Capture the cell that displays the provided text and extract its (X, Y) central coordinate. 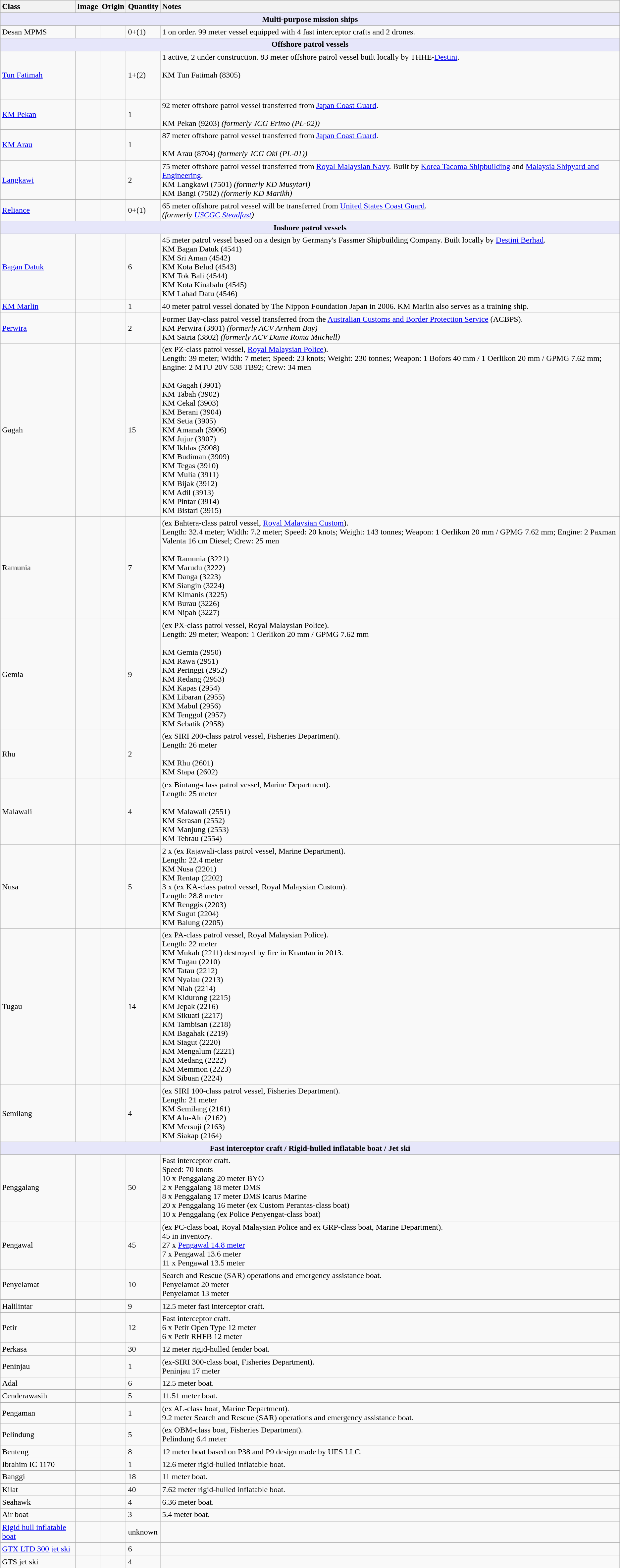
Offshore patrol vessels (310, 44)
Penyelamat (38, 1284)
Desan MPMS (38, 32)
Pengaman (38, 1413)
Pelindung (38, 1435)
(ex AL-class boat, Marine Department).9.2 meter Search and Rescue (SAR) operations and emergency assistance boat. (390, 1413)
Adal (38, 1383)
Malawali (38, 812)
Cenderawasih (38, 1396)
12 meter rigid-hulled fender boat. (390, 1349)
Gemia (38, 675)
7.62 meter rigid-hulled inflatable boat. (390, 1489)
12 meter boat based on P38 and P9 design made by UES LLC. (390, 1452)
KM Pekan (38, 114)
Fast interceptor craft / Rigid-hulled inflatable boat / Jet ski (310, 1148)
Penggalang (38, 1188)
11 meter boat. (390, 1477)
Origin (113, 7)
1 on order. 99 meter vessel equipped with 4 fast interceptor crafts and 2 drones. (390, 32)
Multi-purpose mission ships (310, 19)
KM Marlin (38, 306)
GTS jet ski (38, 1561)
Semilang (38, 1113)
65 meter offshore patrol vessel will be transferred from United States Coast Guard.(formerly USCGC Steadfast) (390, 210)
Banggi (38, 1477)
12.6 meter rigid-hulled inflatable boat. (390, 1464)
(ex SIRI 100-class patrol vessel, Fisheries Department).Length: 21 meterKM Semilang (2161)KM Alu-Alu (2162)KM Mersuji (2163)KM Siakap (2164) (390, 1113)
Tugau (38, 1007)
11.51 meter boat. (390, 1396)
Search and Rescue (SAR) operations and emergency assistance boat.Penyelamat 20 meterPenyelamat 13 meter (390, 1284)
5.4 meter boat. (390, 1515)
14 (143, 1007)
30 (143, 1349)
12.5 meter boat. (390, 1383)
Halilintar (38, 1306)
Tun Fatimah (38, 75)
7 (143, 568)
Petir (38, 1327)
Gagah (38, 430)
GTX LTD 300 jet ski (38, 1549)
Inshore patrol vessels (310, 227)
Perkasa (38, 1349)
50 (143, 1188)
Reliance (38, 210)
15 (143, 430)
Bagan Datuk (38, 267)
Seahawk (38, 1502)
Peninjau (38, 1366)
45 (143, 1245)
unknown (143, 1532)
Ibrahim IC 1170 (38, 1464)
12.5 meter fast interceptor craft. (390, 1306)
Ramunia (38, 568)
18 (143, 1477)
Benteng (38, 1452)
(ex Bintang-class patrol vessel, Marine Department).Length: 25 meterKM Malawali (2551)KM Serasan (2552)KM Manjung (2553)KM Tebrau (2554) (390, 812)
12 (143, 1327)
1+(2) (143, 75)
Perwira (38, 328)
Notes (390, 7)
Rhu (38, 754)
1 active, 2 under construction. 83 meter offshore patrol vessel built locally by THHE-Destini.KM Tun Fatimah (8305) (390, 75)
(ex SIRI 200-class patrol vessel, Fisheries Department).Length: 26 meterKM Rhu (2601)KM Stapa (2602) (390, 754)
Fast interceptor craft.6 x Petir Open Type 12 meter6 x Petir RHFB 12 meter (390, 1327)
Pengawal (38, 1245)
3 (143, 1515)
Langkawi (38, 180)
40 meter patrol vessel donated by The Nippon Foundation Japan in 2006. KM Marlin also serves as a training ship. (390, 306)
87 meter offshore patrol vessel transferred from Japan Coast Guard.KM Arau (8704) (formerly JCG Oki (PL-01)) (390, 145)
Rigid hull inflatable boat (38, 1532)
Nusa (38, 887)
92 meter offshore patrol vessel transferred from Japan Coast Guard.KM Pekan (9203) (formerly JCG Erimo (PL-02)) (390, 114)
Image (87, 7)
Kilat (38, 1489)
10 (143, 1284)
Quantity (143, 7)
Air boat (38, 1515)
40 (143, 1489)
Class (38, 7)
8 (143, 1452)
(ex-SIRI 300-class boat, Fisheries Department).Peninjau 17 meter (390, 1366)
(ex OBM-class boat, Fisheries Department).Pelindung 6.4 meter (390, 1435)
6.36 meter boat. (390, 1502)
KM Arau (38, 145)
